Return the [X, Y] coordinate for the center point of the cell that contains the specified text.  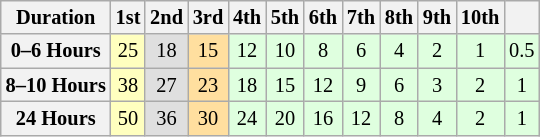
25 [128, 51]
24 [247, 118]
10 [285, 51]
3rd [208, 17]
3 [437, 85]
4th [247, 17]
0–6 Hours [56, 51]
6th [323, 17]
30 [208, 118]
16 [323, 118]
2nd [166, 17]
20 [285, 118]
9th [437, 17]
1st [128, 17]
9 [361, 85]
27 [166, 85]
50 [128, 118]
10th [480, 17]
36 [166, 118]
7th [361, 17]
38 [128, 85]
23 [208, 85]
0.5 [522, 51]
24 Hours [56, 118]
Duration [56, 17]
5th [285, 17]
8th [399, 17]
8–10 Hours [56, 85]
